Extract the [X, Y] coordinate from the center of the cell holding the provided text.  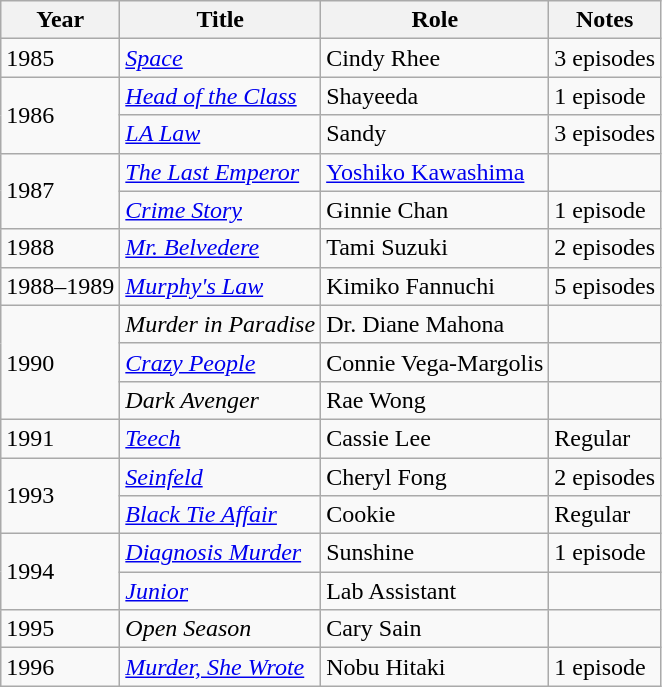
1995 [60, 629]
Role [435, 20]
1990 [60, 362]
Year [60, 20]
1988 [60, 248]
Lab Assistant [435, 591]
Crime Story [220, 210]
Cary Sain [435, 629]
1993 [60, 496]
Teech [220, 438]
Junior [220, 591]
Nobu Hitaki [435, 667]
Cassie Lee [435, 438]
Murder in Paradise [220, 324]
Cheryl Fong [435, 477]
Black Tie Affair [220, 515]
Seinfeld [220, 477]
1991 [60, 438]
Head of the Class [220, 96]
Cookie [435, 515]
Tami Suzuki [435, 248]
The Last Emperor [220, 172]
Ginnie Chan [435, 210]
Kimiko Fannuchi [435, 286]
Cindy Rhee [435, 58]
Sandy [435, 134]
Murder, She Wrote [220, 667]
LA Law [220, 134]
Yoshiko Kawashima [435, 172]
Title [220, 20]
Open Season [220, 629]
Notes [605, 20]
1994 [60, 572]
Crazy People [220, 362]
Mr. Belvedere [220, 248]
Rae Wong [435, 400]
1985 [60, 58]
1996 [60, 667]
Shayeeda [435, 96]
5 episodes [605, 286]
1987 [60, 191]
Dr. Diane Mahona [435, 324]
1986 [60, 115]
1988–1989 [60, 286]
Dark Avenger [220, 400]
Space [220, 58]
Sunshine [435, 553]
Connie Vega-Margolis [435, 362]
Diagnosis Murder [220, 553]
Murphy's Law [220, 286]
